Pinpoint the cell where the given text exists, returning its [X, Y] midpoint coordinate. 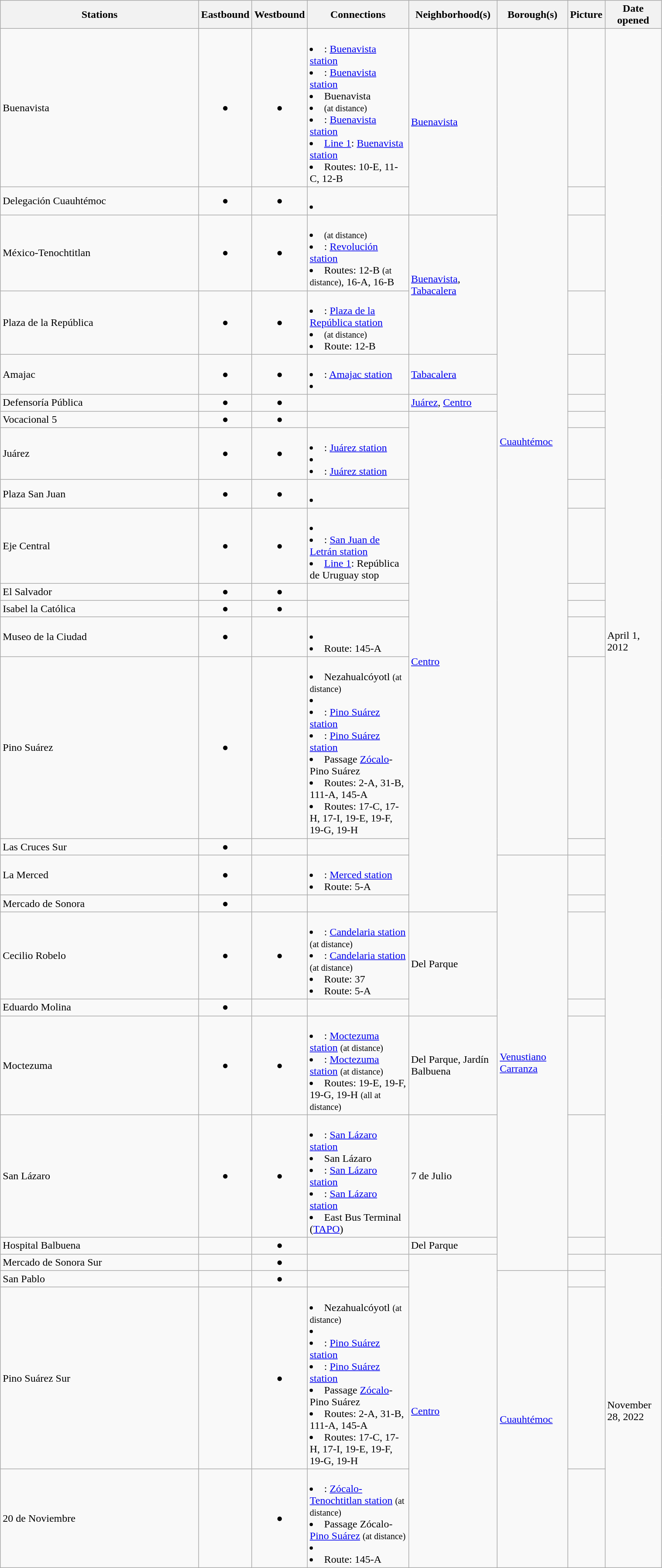
: Candelaria station (at distance) : Candelaria station (at distance) Route: 37 Route: 5-A [358, 955]
La Merced [99, 875]
Cecilio Robelo [99, 955]
Delegación Cuauhtémoc [99, 201]
Pino Suárez Sur [99, 1378]
7 de Julio [453, 1176]
20 de Noviembre [99, 1518]
: Amajac station [358, 374]
Defensoría Pública [99, 403]
México-Tenochtitlan [99, 253]
Westbound [279, 15]
Stations [99, 15]
Las Cruces Sur [99, 847]
Mercado de Sonora [99, 904]
Museo de la Ciudad [99, 637]
November 28, 2022 [633, 1411]
Del Parque, Jardín Balbuena [453, 1065]
Buenavista, Tabacalera [453, 284]
Amajac [99, 374]
: Zócalo-Tenochtitlan station (at distance) Passage Zócalo-Pino Suárez (at distance) Route: 145-A [358, 1518]
Pino Suárez [99, 748]
El Salvador [99, 592]
Tabacalera [453, 374]
: Plaza de la República station (at distance) Route: 12-B [358, 322]
Hospital Balbuena [99, 1246]
(at distance) : Revolución station Routes: 12-B (at distance), 16-A, 16-B [358, 253]
: Juárez station : Juárez station [358, 454]
Vocacional 5 [99, 419]
Plaza de la República [99, 322]
Eastbound [225, 15]
Date opened [633, 15]
Mercado de Sonora Sur [99, 1262]
San Lázaro [99, 1176]
: Buenavista station : Buenavista station Buenavista (at distance) : Buenavista station Line 1: Buenavista station Routes: 10-E, 11-C, 12-B [358, 108]
: Merced station Route: 5-A [358, 875]
Juárez [99, 454]
Neighborhood(s) [453, 15]
Moctezuma [99, 1065]
: San Lázaro station San Lázaro : San Lázaro station : San Lázaro station East Bus Terminal (TAPO) [358, 1176]
April 1, 2012 [633, 641]
: Moctezuma station (at distance) : Moctezuma station (at distance) Routes: 19-E, 19-F, 19-G, 19-H (all at distance) [358, 1065]
Isabel la Católica [99, 609]
Eduardo Molina [99, 1007]
Plaza San Juan [99, 494]
: San Juan de Letrán station Line 1: República de Uruguay stop [358, 545]
Borough(s) [532, 15]
Connections [358, 15]
Venustiano Carranza [532, 1063]
Route: 145-A [358, 637]
San Pablo [99, 1279]
Picture [587, 15]
Juárez, Centro [453, 403]
Eje Central [99, 545]
